For the text-containing cell, return its midpoint in [X, Y] coordinate format. 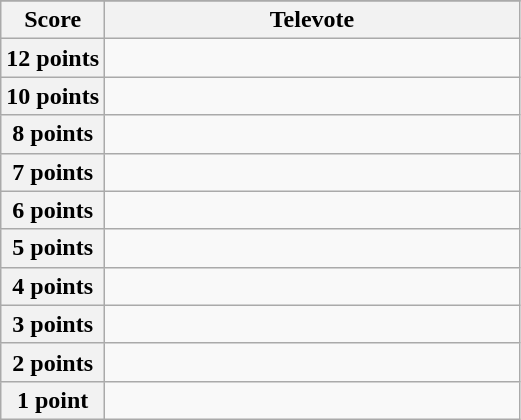
6 points [53, 210]
Televote [312, 20]
Score [53, 20]
10 points [53, 96]
3 points [53, 324]
12 points [53, 58]
7 points [53, 172]
8 points [53, 134]
4 points [53, 286]
1 point [53, 400]
5 points [53, 248]
2 points [53, 362]
